For the text-containing cell, return its midpoint in (X, Y) coordinate format. 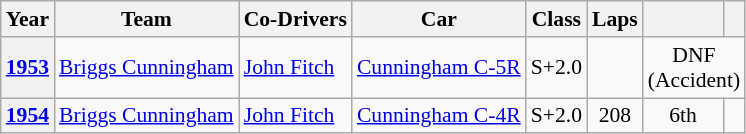
Cunningham C-5R (439, 68)
Team (146, 19)
Laps (615, 19)
Co-Drivers (296, 19)
DNF(Accident) (694, 68)
208 (615, 116)
Car (439, 19)
Year (28, 19)
6th (684, 116)
1954 (28, 116)
Cunningham C-4R (439, 116)
Class (556, 19)
1953 (28, 68)
